Return (x, y) of the center of cell containing provided text 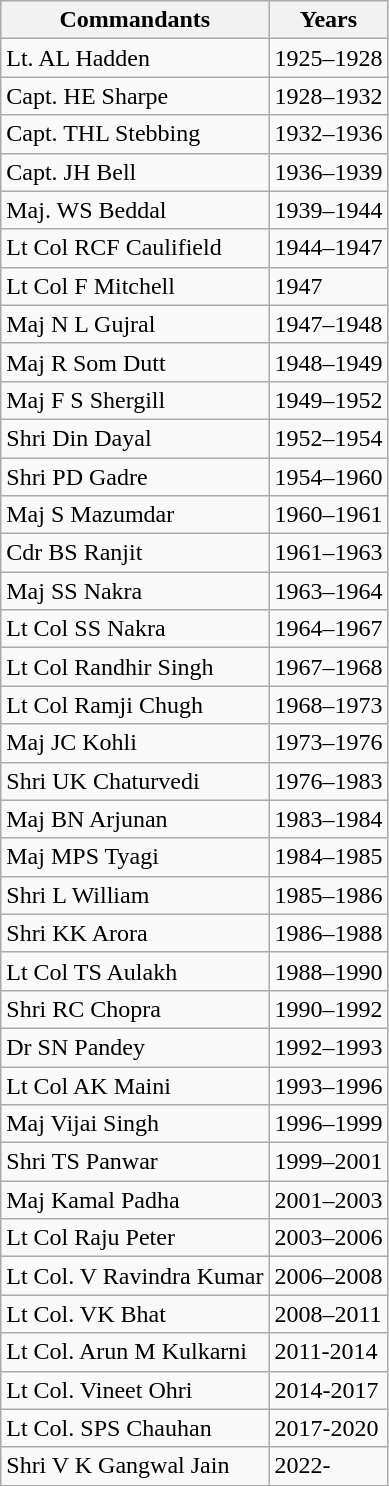
1992–1993 (328, 1047)
1963–1964 (328, 591)
1936–1939 (328, 172)
1967–1968 (328, 667)
Commandants (135, 20)
Shri UK Chaturvedi (135, 781)
2001–2003 (328, 1200)
1960–1961 (328, 515)
Cdr BS Ranjit (135, 553)
Lt Col SS Nakra (135, 629)
Shri TS Panwar (135, 1162)
Lt Col AK Maini (135, 1085)
Lt Col Ramji Chugh (135, 705)
Lt. AL Hadden (135, 58)
Lt Col. SPS Chauhan (135, 1428)
Lt Col TS Aulakh (135, 971)
Lt Col Raju Peter (135, 1238)
1928–1932 (328, 96)
Maj. WS Beddal (135, 210)
Shri V K Gangwal Jain (135, 1466)
1932–1936 (328, 134)
1949–1952 (328, 400)
2022- (328, 1466)
Maj S Mazumdar (135, 515)
2008–2011 (328, 1314)
1996–1999 (328, 1124)
1986–1988 (328, 933)
2003–2006 (328, 1238)
1984–1985 (328, 857)
1999–2001 (328, 1162)
1961–1963 (328, 553)
Maj BN Arjunan (135, 819)
1985–1986 (328, 895)
Capt. JH Bell (135, 172)
Lt Col. V Ravindra Kumar (135, 1276)
Maj JC Kohli (135, 743)
1947–1948 (328, 324)
1993–1996 (328, 1085)
1990–1992 (328, 1009)
Maj Vijai Singh (135, 1124)
1939–1944 (328, 210)
Shri RC Chopra (135, 1009)
Lt Col. VK Bhat (135, 1314)
1988–1990 (328, 971)
1944–1947 (328, 248)
1947 (328, 286)
Maj SS Nakra (135, 591)
Lt Col Randhir Singh (135, 667)
1948–1949 (328, 362)
Maj Kamal Padha (135, 1200)
Maj N L Gujral (135, 324)
Shri L William (135, 895)
1925–1928 (328, 58)
2014-2017 (328, 1390)
1968–1973 (328, 705)
1952–1954 (328, 438)
1964–1967 (328, 629)
Dr SN Pandey (135, 1047)
1983–1984 (328, 819)
Maj F S Shergill (135, 400)
Shri Din Dayal (135, 438)
2017-2020 (328, 1428)
Lt Col. Vineet Ohri (135, 1390)
2011-2014 (328, 1352)
Capt. HE Sharpe (135, 96)
Years (328, 20)
1973–1976 (328, 743)
Maj R Som Dutt (135, 362)
Shri PD Gadre (135, 477)
Shri KK Arora (135, 933)
2006–2008 (328, 1276)
1954–1960 (328, 477)
Lt Col F Mitchell (135, 286)
1976–1983 (328, 781)
Maj MPS Tyagi (135, 857)
Lt Col RCF Caulifield (135, 248)
Capt. THL Stebbing (135, 134)
Lt Col. Arun M Kulkarni (135, 1352)
